Provide the [x, y] coordinate of the cell's center where the given text is located.  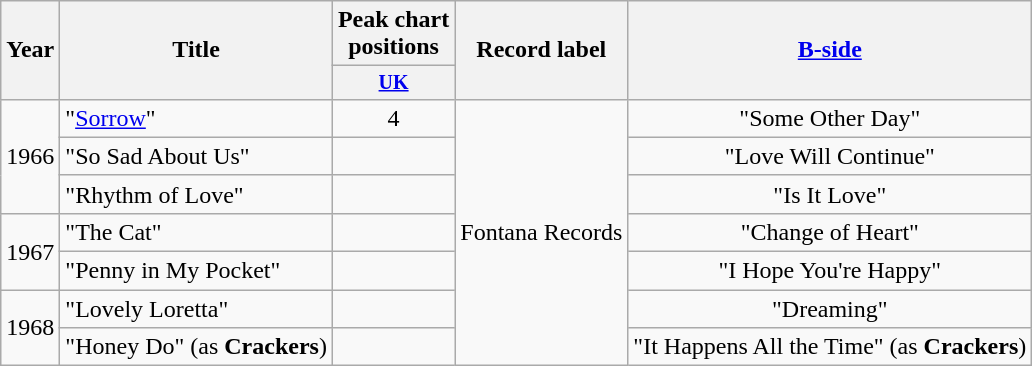
"It Happens All the Time" (as Crackers) [830, 347]
UK [393, 82]
"Penny in My Pocket" [196, 271]
"Some Other Day" [830, 118]
1966 [30, 156]
Year [30, 50]
"Rhythm of Love" [196, 194]
Record label [542, 50]
"Change of Heart" [830, 232]
"Dreaming" [830, 309]
"The Cat" [196, 232]
"Lovely Loretta" [196, 309]
1968 [30, 328]
Peak chartpositions [393, 34]
B-side [830, 50]
"Love Will Continue" [830, 156]
"Honey Do" (as Crackers) [196, 347]
1967 [30, 251]
Fontana Records [542, 232]
"Is It Love" [830, 194]
"Sorrow" [196, 118]
4 [393, 118]
"I Hope You're Happy" [830, 271]
Title [196, 50]
"So Sad About Us" [196, 156]
